Find where the given text appears and provide that cell's center as [X, Y] coordinate. 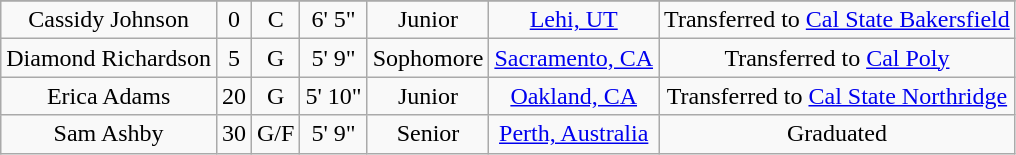
30 [234, 134]
Graduated [838, 134]
Oakland, CA [574, 96]
Sophomore [428, 58]
20 [234, 96]
Erica Adams [109, 96]
Transferred to Cal State Northridge [838, 96]
Lehi, UT [574, 20]
Transferred to Cal Poly [838, 58]
0 [234, 20]
G/F [276, 134]
Perth, Australia [574, 134]
5' 10" [334, 96]
Diamond Richardson [109, 58]
Sam Ashby [109, 134]
Senior [428, 134]
6' 5" [334, 20]
Cassidy Johnson [109, 20]
Sacramento, CA [574, 58]
Transferred to Cal State Bakersfield [838, 20]
5 [234, 58]
C [276, 20]
